From the cell containing the given text, extract its center point as (x, y) coordinate. 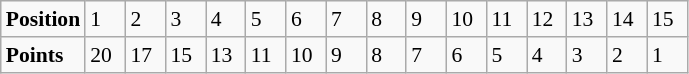
14 (627, 19)
17 (145, 55)
Points (43, 55)
20 (105, 55)
12 (547, 19)
Position (43, 19)
